For the text-containing cell, return its midpoint in [X, Y] coordinate format. 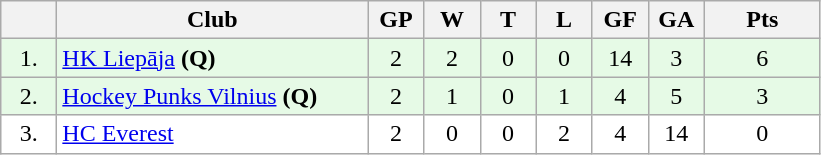
W [452, 20]
2. [29, 96]
1. [29, 58]
5 [676, 96]
GP [396, 20]
Hockey Punks Vilnius (Q) [212, 96]
GF [620, 20]
GA [676, 20]
Club [212, 20]
T [508, 20]
HC Everest [212, 134]
6 [762, 58]
L [564, 20]
Pts [762, 20]
HK Liepāja (Q) [212, 58]
3. [29, 134]
